Identify which cell holds the provided text, then report its (X, Y) central coordinate. 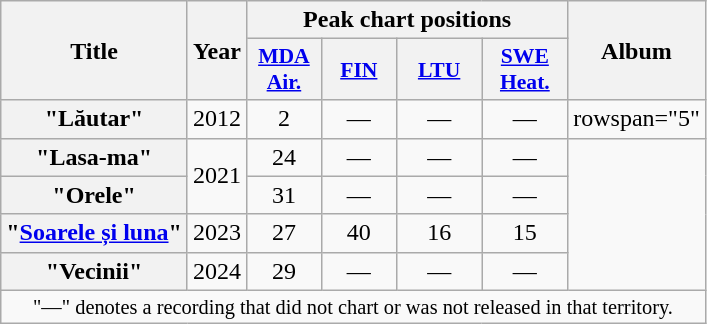
29 (284, 271)
"Lăutar" (94, 119)
Title (94, 50)
27 (284, 233)
"—" denotes a recording that did not chart or was not released in that territory. (353, 307)
"Lasa-ma" (94, 157)
MDAAir. (284, 70)
40 (358, 233)
2024 (216, 271)
24 (284, 157)
"Vecinii" (94, 271)
2023 (216, 233)
15 (525, 233)
"Soarele și luna" (94, 233)
LTU (439, 70)
2021 (216, 176)
16 (439, 233)
2 (284, 119)
rowspan="5" (637, 119)
31 (284, 195)
Year (216, 50)
Album (637, 50)
SWEHeat. (525, 70)
2012 (216, 119)
FIN (358, 70)
"Orele" (94, 195)
Peak chart positions (406, 20)
